Detect which cell encompasses the target text, then output its [x, y] center coordinate. 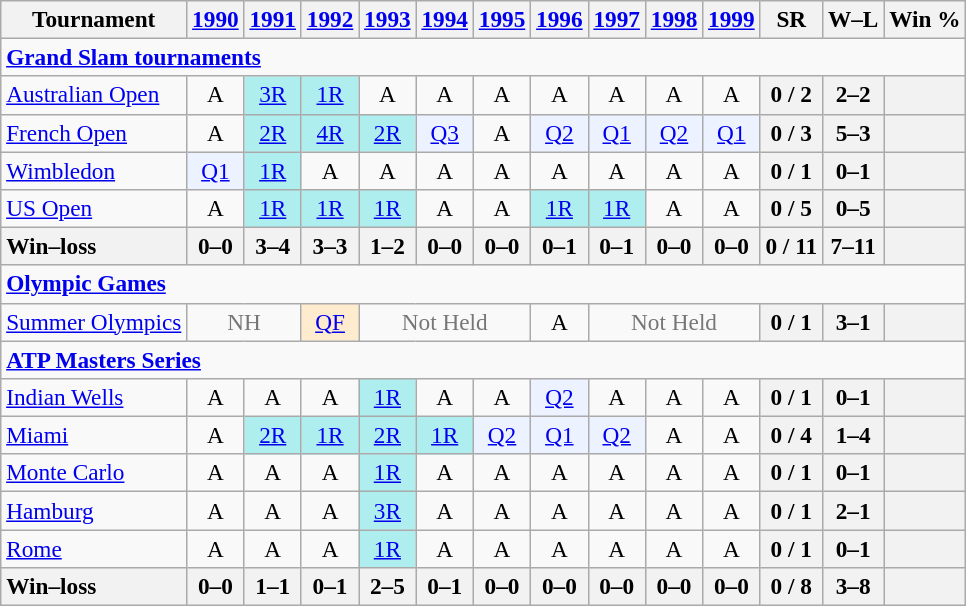
Olympic Games [484, 284]
1999 [732, 19]
1997 [616, 19]
3–8 [854, 586]
1991 [272, 19]
1992 [330, 19]
1996 [560, 19]
7–11 [854, 246]
Tournament [94, 19]
1998 [674, 19]
1993 [388, 19]
5–3 [854, 133]
Australian Open [94, 95]
Q3 [444, 133]
Rome [94, 548]
QF [330, 322]
0–5 [854, 208]
1994 [444, 19]
0 / 4 [792, 435]
1–2 [388, 246]
2–2 [854, 95]
0 / 5 [792, 208]
0 / 3 [792, 133]
US Open [94, 208]
Win % [925, 19]
0 / 2 [792, 95]
Miami [94, 435]
1–4 [854, 435]
3–1 [854, 322]
Summer Olympics [94, 322]
Wimbledon [94, 170]
French Open [94, 133]
0 / 11 [792, 246]
Grand Slam tournaments [484, 57]
SR [792, 19]
Indian Wells [94, 397]
1990 [216, 19]
NH [244, 322]
2–1 [854, 510]
Monte Carlo [94, 473]
1995 [502, 19]
1–1 [272, 586]
3–4 [272, 246]
2–5 [388, 586]
W–L [854, 19]
Hamburg [94, 510]
4R [330, 133]
0 / 8 [792, 586]
ATP Masters Series [484, 359]
3–3 [330, 246]
